Pinpoint the cell where the given text exists, returning its (X, Y) midpoint coordinate. 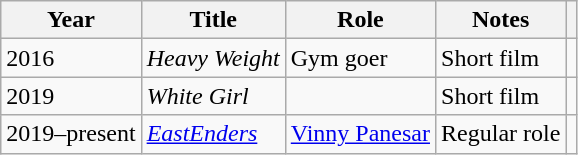
Regular role (501, 134)
Title (213, 20)
White Girl (213, 96)
2019–present (71, 134)
EastEnders (213, 134)
Year (71, 20)
Heavy Weight (213, 58)
Notes (501, 20)
Role (360, 20)
Vinny Panesar (360, 134)
Gym goer (360, 58)
2016 (71, 58)
2019 (71, 96)
